Return [x, y] of the center of cell containing provided text 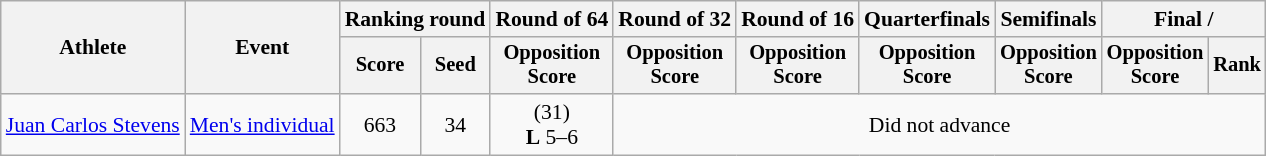
Quarterfinals [927, 19]
Round of 64 [552, 19]
Seed [455, 66]
663 [380, 124]
34 [455, 124]
Men's individual [262, 124]
Semifinals [1048, 19]
Ranking round [416, 19]
Juan Carlos Stevens [93, 124]
(31)L 5–6 [552, 124]
Rank [1237, 66]
Event [262, 48]
Round of 16 [798, 19]
Final / [1184, 19]
Round of 32 [674, 19]
Score [380, 66]
Athlete [93, 48]
Did not advance [940, 124]
